Find where the given text appears and provide that cell's center as [X, Y] coordinate. 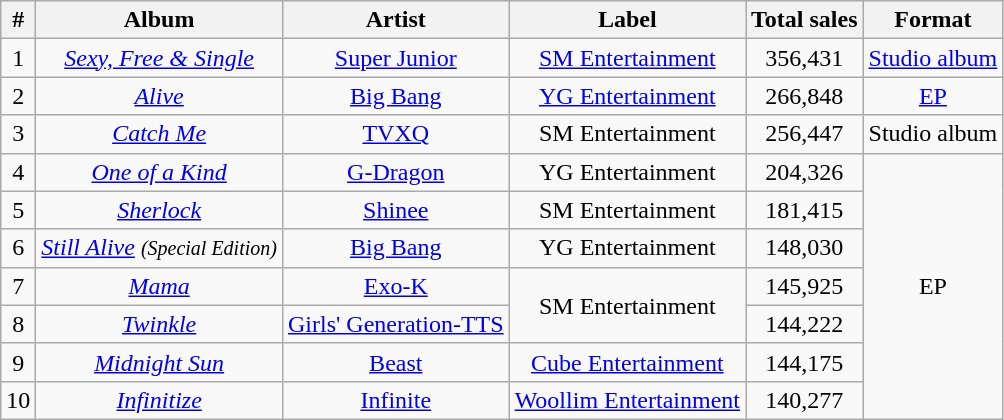
Sexy, Free & Single [160, 58]
Label [627, 20]
356,431 [805, 58]
Woollim Entertainment [627, 400]
Still Alive (Special Edition) [160, 248]
Girls' Generation-TTS [396, 324]
Super Junior [396, 58]
204,326 [805, 172]
3 [18, 134]
2 [18, 96]
Sherlock [160, 210]
4 [18, 172]
Beast [396, 362]
7 [18, 286]
1 [18, 58]
144,175 [805, 362]
140,277 [805, 400]
256,447 [805, 134]
Alive [160, 96]
Catch Me [160, 134]
Cube Entertainment [627, 362]
148,030 [805, 248]
Total sales [805, 20]
# [18, 20]
Mama [160, 286]
Infinite [396, 400]
Artist [396, 20]
Infinitize [160, 400]
Twinkle [160, 324]
Album [160, 20]
Format [933, 20]
One of a Kind [160, 172]
8 [18, 324]
Shinee [396, 210]
G-Dragon [396, 172]
TVXQ [396, 134]
Exo-K [396, 286]
5 [18, 210]
266,848 [805, 96]
9 [18, 362]
6 [18, 248]
10 [18, 400]
181,415 [805, 210]
145,925 [805, 286]
144,222 [805, 324]
Midnight Sun [160, 362]
